Pinpoint the cell where the given text exists, returning its [x, y] midpoint coordinate. 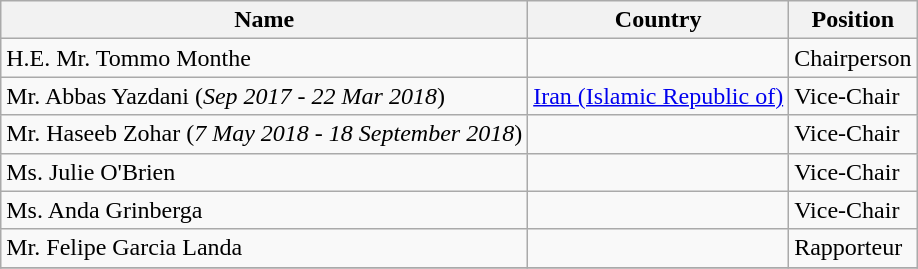
Ms. Anda Grinberga [264, 210]
Position [853, 20]
Country [658, 20]
Ms. Julie O'Brien [264, 172]
Name [264, 20]
Iran (Islamic Republic of) [658, 96]
H.E. Mr. Tommo Monthe [264, 58]
Rapporteur [853, 248]
Mr. Haseeb Zohar (7 May 2018 - 18 September 2018) [264, 134]
Mr. Felipe Garcia Landa [264, 248]
Mr. Abbas Yazdani (Sep 2017 - 22 Mar 2018) [264, 96]
Chairperson [853, 58]
